Locate the cell with the specified text and output its [X, Y] center coordinate. 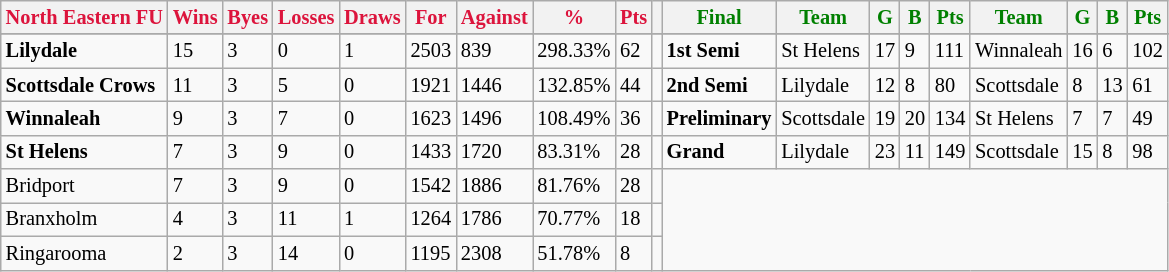
80 [950, 85]
Scottsdale Crows [84, 85]
44 [634, 85]
23 [885, 152]
14 [306, 253]
1st Semi [720, 51]
5 [306, 85]
134 [950, 118]
19 [885, 118]
1542 [431, 186]
2nd Semi [720, 85]
51.78% [574, 253]
Bridport [84, 186]
16 [1082, 51]
1496 [494, 118]
839 [494, 51]
18 [634, 219]
98 [1147, 152]
% [574, 17]
83.31% [574, 152]
298.33% [574, 51]
49 [1147, 118]
Losses [306, 17]
102 [1147, 51]
1786 [494, 219]
1446 [494, 85]
Final [720, 17]
North Eastern FU [84, 17]
4 [196, 219]
1886 [494, 186]
Draws [372, 17]
132.85% [574, 85]
61 [1147, 85]
62 [634, 51]
1195 [431, 253]
1921 [431, 85]
81.76% [574, 186]
Byes [247, 17]
111 [950, 51]
12 [885, 85]
2 [196, 253]
13 [1112, 85]
Grand [720, 152]
1720 [494, 152]
2503 [431, 51]
1264 [431, 219]
17 [885, 51]
149 [950, 152]
Preliminary [720, 118]
For [431, 17]
Branxholm [84, 219]
Ringarooma [84, 253]
36 [634, 118]
108.49% [574, 118]
Wins [196, 17]
70.77% [574, 219]
20 [915, 118]
Against [494, 17]
2308 [494, 253]
1623 [431, 118]
1433 [431, 152]
6 [1112, 51]
